Return the [x, y] coordinate for the center point of the cell that contains the specified text.  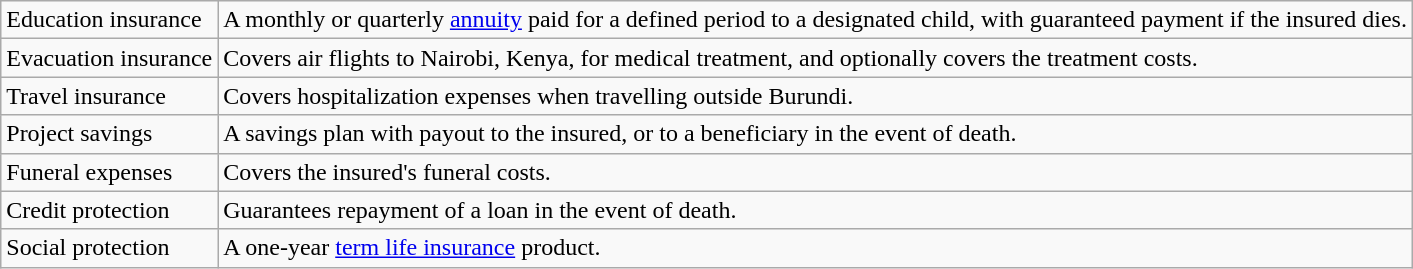
Credit protection [110, 210]
Evacuation insurance [110, 58]
Education insurance [110, 20]
A savings plan with payout to the insured, or to a beneficiary in the event of death. [816, 134]
Social protection [110, 248]
Covers air flights to Nairobi, Kenya, for medical treatment, and optionally covers the treatment costs. [816, 58]
A monthly or quarterly annuity paid for a defined period to a designated child, with guaranteed payment if the insured dies. [816, 20]
Covers hospitalization expenses when travelling outside Burundi. [816, 96]
A one-year term life insurance product. [816, 248]
Guarantees repayment of a loan in the event of death. [816, 210]
Funeral expenses [110, 172]
Travel insurance [110, 96]
Project savings [110, 134]
Covers the insured's funeral costs. [816, 172]
